Locate the cell with the specified text and output its (x, y) center coordinate. 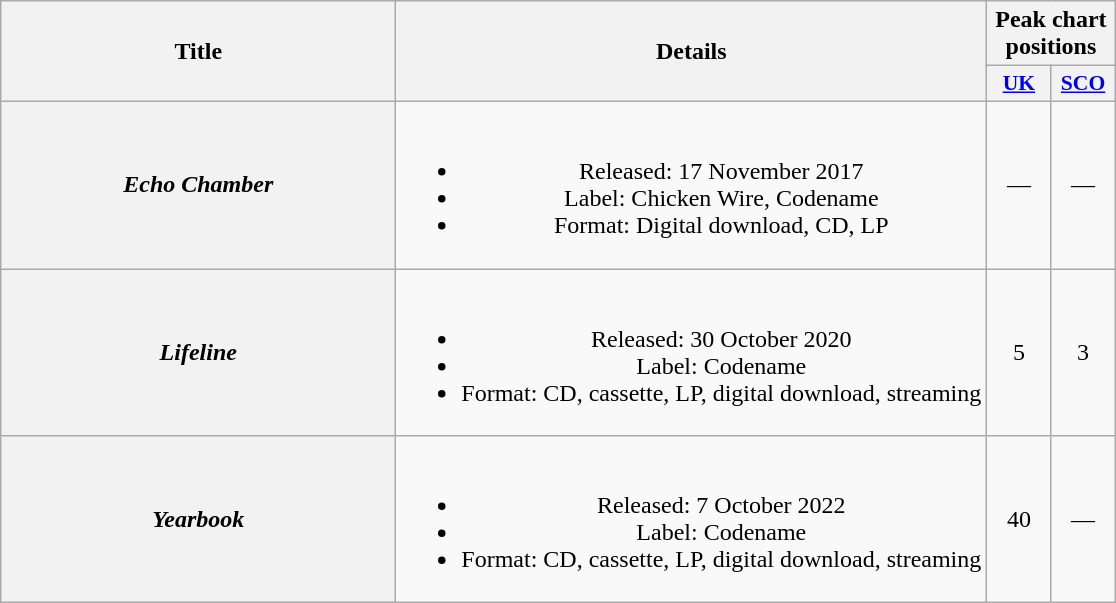
5 (1019, 352)
Released: 7 October 2022Label: CodenameFormat: CD, cassette, LP, digital download, streaming (692, 520)
Peak chart positions (1051, 34)
Yearbook (198, 520)
Lifeline (198, 352)
Details (692, 52)
UK (1019, 84)
40 (1019, 520)
3 (1083, 352)
Released: 17 November 2017Label: Chicken Wire, CodenameFormat: Digital download, CD, LP (692, 184)
Released: 30 October 2020Label: CodenameFormat: CD, cassette, LP, digital download, streaming (692, 352)
SCO (1083, 84)
Echo Chamber (198, 184)
Title (198, 52)
